Find where the given text appears and provide that cell's center as (X, Y) coordinate. 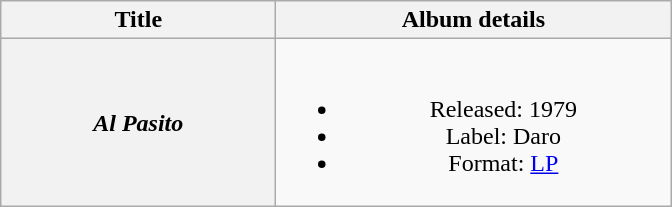
Released: 1979Label: DaroFormat: LP (474, 122)
Title (138, 20)
Album details (474, 20)
Al Pasito (138, 122)
